Capture the cell that displays the provided text and extract its [x, y] central coordinate. 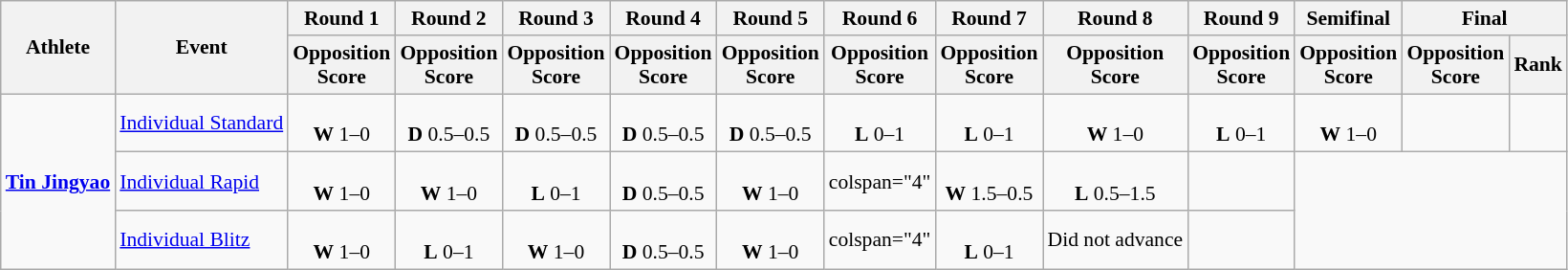
Final [1484, 18]
Round 9 [1241, 18]
Did not advance [1116, 239]
Tin Jingyao [58, 182]
Round 4 [664, 18]
Individual Rapid [201, 182]
Round 5 [771, 18]
W 1.5–0.5 [989, 182]
Rank [1537, 65]
Round 8 [1116, 18]
Semifinal [1348, 18]
L 0.5–1.5 [1116, 182]
Round 1 [341, 18]
Individual Standard [201, 123]
Event [201, 48]
Round 2 [448, 18]
Individual Blitz [201, 239]
Athlete [58, 48]
Round 7 [989, 18]
Round 6 [880, 18]
Round 3 [555, 18]
